Extract the (X, Y) coordinate from the center of the cell holding the provided text.  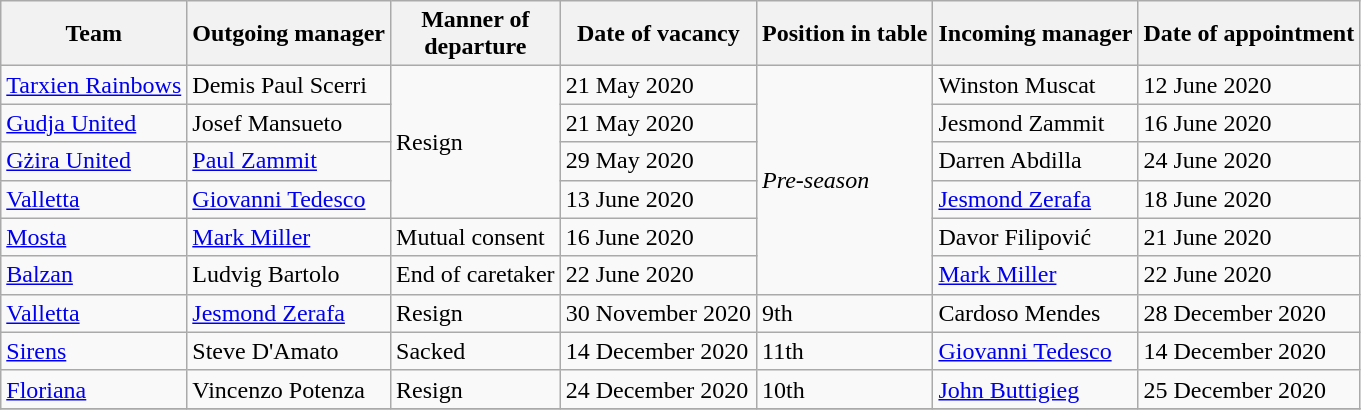
Sacked (476, 351)
Paul Zammit (289, 161)
Gudja United (94, 123)
18 June 2020 (1249, 199)
Steve D'Amato (289, 351)
29 May 2020 (658, 161)
Pre-season (845, 180)
28 December 2020 (1249, 313)
Jesmond Zammit (1036, 123)
John Buttigieg (1036, 389)
Manner ofdeparture (476, 34)
13 June 2020 (658, 199)
Balzan (94, 275)
Gżira United (94, 161)
Team (94, 34)
Darren Abdilla (1036, 161)
End of caretaker (476, 275)
Sirens (94, 351)
Tarxien Rainbows (94, 85)
Ludvig Bartolo (289, 275)
Mutual consent (476, 237)
Floriana (94, 389)
Davor Filipović (1036, 237)
Demis Paul Scerri (289, 85)
24 December 2020 (658, 389)
21 June 2020 (1249, 237)
Winston Muscat (1036, 85)
Date of appointment (1249, 34)
30 November 2020 (658, 313)
12 June 2020 (1249, 85)
10th (845, 389)
25 December 2020 (1249, 389)
Position in table (845, 34)
Date of vacancy (658, 34)
Outgoing manager (289, 34)
9th (845, 313)
11th (845, 351)
Mosta (94, 237)
Vincenzo Potenza (289, 389)
Cardoso Mendes (1036, 313)
24 June 2020 (1249, 161)
Josef Mansueto (289, 123)
Incoming manager (1036, 34)
